Locate the cell with the specified text and output its [x, y] center coordinate. 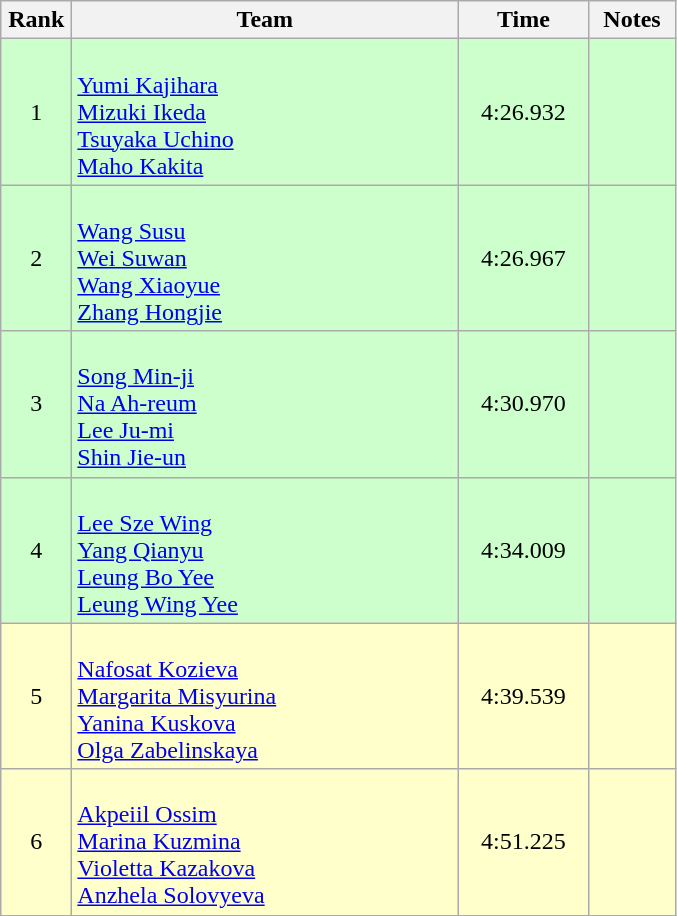
Rank [36, 20]
2 [36, 258]
Time [524, 20]
Yumi KajiharaMizuki IkedaTsuyaka UchinoMaho Kakita [265, 112]
5 [36, 696]
Akpeiil OssimMarina KuzminaVioletta KazakovaAnzhela Solovyeva [265, 842]
Team [265, 20]
Notes [632, 20]
6 [36, 842]
Song Min-jiNa Ah-reumLee Ju-miShin Jie-un [265, 404]
4 [36, 550]
4:39.539 [524, 696]
Nafosat KozievaMargarita MisyurinaYanina KuskovaOlga Zabelinskaya [265, 696]
Lee Sze WingYang QianyuLeung Bo YeeLeung Wing Yee [265, 550]
4:30.970 [524, 404]
4:51.225 [524, 842]
Wang SusuWei SuwanWang XiaoyueZhang Hongjie [265, 258]
4:34.009 [524, 550]
1 [36, 112]
3 [36, 404]
4:26.967 [524, 258]
4:26.932 [524, 112]
